Locate the cell with the specified text and output its [x, y] center coordinate. 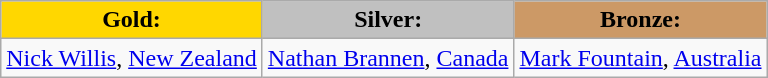
Mark Fountain, Australia [640, 58]
Bronze: [640, 20]
Gold: [132, 20]
Nick Willis, New Zealand [132, 58]
Silver: [388, 20]
Nathan Brannen, Canada [388, 58]
